Search for the cell housing the specified text and yield its (x, y) center coordinate. 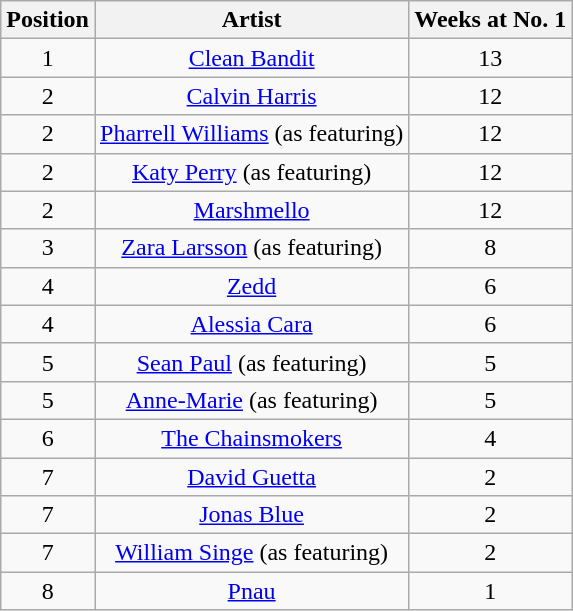
Zedd (251, 286)
Alessia Cara (251, 324)
Weeks at No. 1 (490, 20)
13 (490, 58)
Katy Perry (as featuring) (251, 172)
Sean Paul (as featuring) (251, 362)
Calvin Harris (251, 96)
David Guetta (251, 477)
Pnau (251, 591)
Pharrell Williams (as featuring) (251, 134)
Position (48, 20)
William Singe (as featuring) (251, 553)
Anne-Marie (as featuring) (251, 400)
Artist (251, 20)
Zara Larsson (as featuring) (251, 248)
The Chainsmokers (251, 438)
Marshmello (251, 210)
Jonas Blue (251, 515)
3 (48, 248)
Clean Bandit (251, 58)
